Locate the cell with the specified text and output its [x, y] center coordinate. 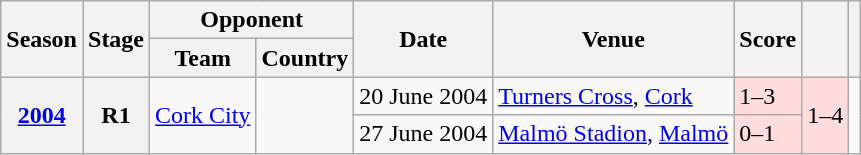
Opponent [252, 20]
Season [42, 39]
1–3 [768, 96]
1–4 [826, 115]
Venue [614, 39]
0–1 [768, 134]
Turners Cross, Cork [614, 96]
Cork City [203, 115]
Malmö Stadion, Malmö [614, 134]
R1 [116, 115]
Team [203, 58]
Stage [116, 39]
20 June 2004 [424, 96]
2004 [42, 115]
Score [768, 39]
Country [305, 58]
27 June 2004 [424, 134]
Date [424, 39]
